Return the (X, Y) coordinate for the center point of the cell that contains the specified text.  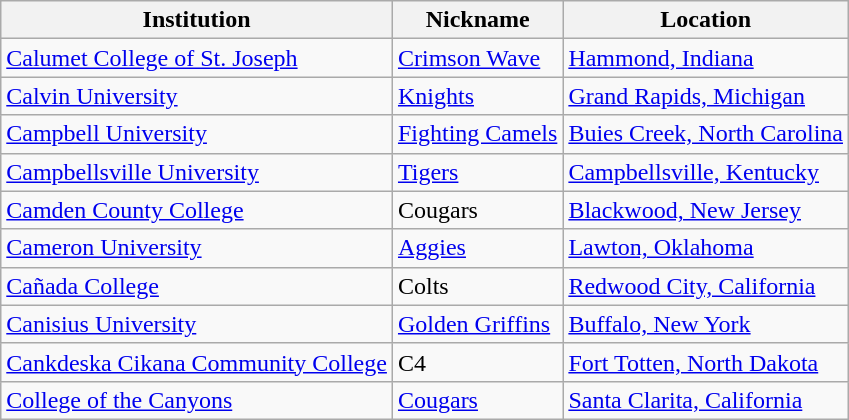
Fighting Camels (477, 134)
Hammond, Indiana (706, 58)
Redwood City, California (706, 286)
Cañada College (197, 286)
Buies Creek, North Carolina (706, 134)
Colts (477, 286)
Knights (477, 96)
Buffalo, New York (706, 324)
Golden Griffins (477, 324)
Campbell University (197, 134)
Grand Rapids, Michigan (706, 96)
Cankdeska Cikana Community College (197, 362)
Santa Clarita, California (706, 400)
Calumet College of St. Joseph (197, 58)
Crimson Wave (477, 58)
Nickname (477, 20)
Campbellsville University (197, 172)
Canisius University (197, 324)
Cameron University (197, 248)
Campbellsville, Kentucky (706, 172)
C4 (477, 362)
Blackwood, New Jersey (706, 210)
Tigers (477, 172)
Location (706, 20)
Camden County College (197, 210)
College of the Canyons (197, 400)
Lawton, Oklahoma (706, 248)
Calvin University (197, 96)
Fort Totten, North Dakota (706, 362)
Institution (197, 20)
Aggies (477, 248)
